Scan for the cell matching the given text and deliver its (x, y) coordinate at center. 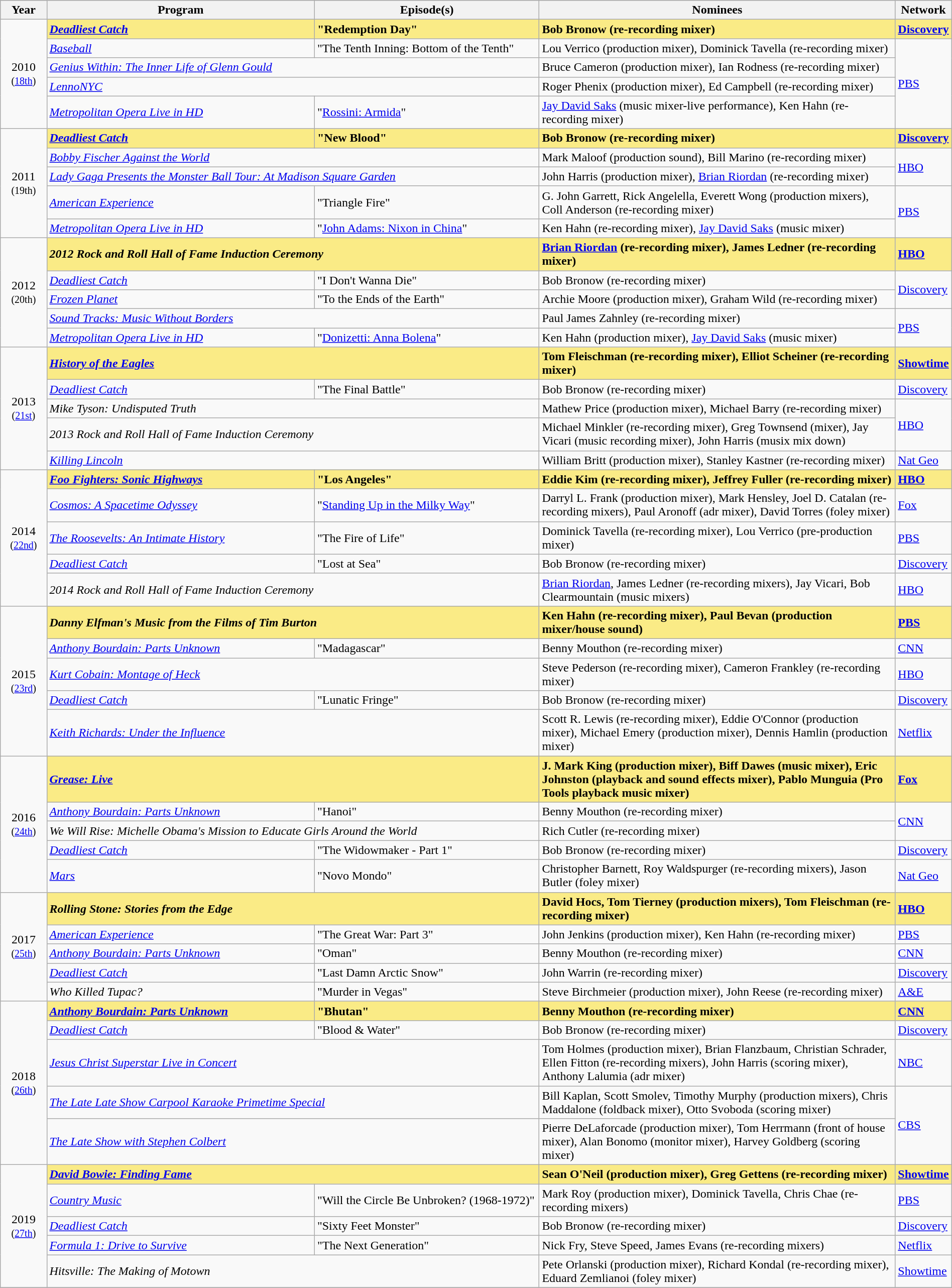
"Last Damn Arctic Snow" (427, 973)
Darryl L. Frank (production mixer), Mark Hensley, Joel D. Catalan (re-recording mixers), Paul Aronoff (adr mixer), David Torres (foley mixer) (717, 505)
Jesus Christ Superstar Live in Concert (293, 1062)
Program (181, 10)
"Will the Circle Be Unbroken? (1968-1972)" (427, 1201)
The Late Show with Stephen Colbert (293, 1142)
"Oman" (427, 953)
Jay David Saks (music mixer-live performance), Ken Hahn (re-recording mixer) (717, 113)
"Murder in Vegas" (427, 992)
"New Blood" (427, 138)
2012 (20th) (24, 292)
David Bowie: Finding Fame (293, 1174)
"The Great War: Part 3" (427, 934)
Country Music (181, 1201)
"Madagascar" (427, 648)
Paul James Zahnley (re-recording mixer) (717, 318)
Keith Richards: Under the Influence (293, 733)
"Lunatic Fringe" (427, 700)
Nick Fry, Steve Speed, James Evans (re-recording mixers) (717, 1245)
Network (923, 10)
"To the Ends of the Earth" (427, 299)
CBS (923, 1125)
Grease: Live (293, 779)
2013 Rock and Roll Hall of Fame Induction Ceremony (293, 434)
Who Killed Tupac? (181, 992)
"I Don't Wanna Die" (427, 280)
Kurt Cobain: Montage of Heck (293, 674)
John Warrin (re-recording mixer) (717, 973)
LennoNYC (293, 86)
Scott R. Lewis (re-recording mixer), Eddie O'Connor (production mixer), Michael Emery (production mixer), Dennis Hamlin (production mixer) (717, 733)
G. John Garrett, Rick Angelella, Everett Wong (production mixers), Coll Anderson (re-recording mixer) (717, 202)
We Will Rise: Michelle Obama's Mission to Educate Girls Around the World (293, 831)
"The Tenth Inning: Bottom of the Tenth" (427, 48)
Bobby Fischer Against the World (293, 157)
Mark Maloof (production sound), Bill Marino (re-recording mixer) (717, 157)
Sound Tracks: Music Without Borders (293, 318)
Pete Orlanski (production mixer), Richard Kondal (re-recording mixer), Eduard Zemlianoi (foley mixer) (717, 1271)
Mike Tyson: Undisputed Truth (293, 408)
Cosmos: A Spacetime Odyssey (181, 505)
Genius Within: The Inner Life of Glenn Gould (293, 67)
"Donizetti: Anna Bolena" (427, 338)
Hitsville: The Making of Motown (293, 1271)
Ken Hahn (re-recording mixer), Jay David Saks (music mixer) (717, 228)
The Late Late Show Carpool Karaoke Primetime Special (293, 1102)
"Lost at Sea" (427, 564)
Pierre DeLaforcade (production mixer), Tom Herrmann (front of house mixer), Alan Bonomo (monitor mixer), Harvey Goldberg (scoring mixer) (717, 1142)
Mathew Price (production mixer), Michael Barry (re-recording mixer) (717, 408)
Year (24, 10)
Ken Hahn (production mixer), Jay David Saks (music mixer) (717, 338)
John Harris (production mixer), Brian Riordan (re-recording mixer) (717, 176)
"The Final Battle" (427, 389)
William Britt (production mixer), Stanley Kastner (re-recording mixer) (717, 460)
"Los Angeles" (427, 479)
"The Next Generation" (427, 1245)
Foo Fighters: Sonic Highways (181, 479)
David Hocs, Tom Tierney (production mixers), Tom Fleischman (re-recording mixer) (717, 908)
2013 (21st) (24, 408)
2012 Rock and Roll Hall of Fame Induction Ceremony (293, 254)
2019 (27th) (24, 1226)
NBC (923, 1062)
Roger Phenix (production mixer), Ed Campbell (re-recording mixer) (717, 86)
Bruce Cameron (production mixer), Ian Rodness (re-recording mixer) (717, 67)
Christopher Barnett, Roy Waldspurger (re-recording mixers), Jason Butler (foley mixer) (717, 876)
"Standing Up in the Milky Way" (427, 505)
"Hanoi" (427, 812)
History of the Eagles (293, 364)
Formula 1: Drive to Survive (181, 1245)
2015 (23rd) (24, 681)
2014 Rock and Roll Hall of Fame Induction Ceremony (293, 590)
Archie Moore (production mixer), Graham Wild (re-recording mixer) (717, 299)
Rich Cutler (re-recording mixer) (717, 831)
Brian Riordan (re-recording mixer), James Ledner (re-recording mixer) (717, 254)
2018 (26th) (24, 1083)
Ken Hahn (re-recording mixer), Paul Bevan (production mixer/house sound) (717, 622)
Bill Kaplan, Scott Smolev, Timothy Murphy (production mixers), Chris Maddalone (foldback mixer), Otto Svoboda (scoring mixer) (717, 1102)
The Roosevelts: An Intimate History (181, 538)
Mark Roy (production mixer), Dominick Tavella, Chris Chae (re-recording mixers) (717, 1201)
"Rossini: Armida" (427, 113)
"Novo Mondo" (427, 876)
"John Adams: Nixon in China" (427, 228)
Michael Minkler (re-recording mixer), Greg Townsend (mixer), Jay Vicari (music recording mixer), John Harris (musix mix down) (717, 434)
"The Widowmaker - Part 1" (427, 850)
"Blood & Water" (427, 1030)
Frozen Planet (181, 299)
Dominick Tavella (re-recording mixer), Lou Verrico (pre-production mixer) (717, 538)
Danny Elfman's Music from the Films of Tim Burton (293, 622)
John Jenkins (production mixer), Ken Hahn (re-recording mixer) (717, 934)
Mars (181, 876)
"The Fire of Life" (427, 538)
2011 (19th) (24, 183)
"Sixty Feet Monster" (427, 1226)
"Bhutan" (427, 1011)
Steve Pederson (re-recording mixer), Cameron Frankley (re-recording mixer) (717, 674)
Sean O'Neil (production mixer), Greg Gettens (re-recording mixer) (717, 1174)
Brian Riordan, James Ledner (re-recording mixers), Jay Vicari, Bob Clearmountain (music mixers) (717, 590)
"Triangle Fire" (427, 202)
Eddie Kim (re-recording mixer), Jeffrey Fuller (re-recording mixer) (717, 479)
Lou Verrico (production mixer), Dominick Tavella (re-recording mixer) (717, 48)
2017 (25th) (24, 946)
Killing Lincoln (293, 460)
"Redemption Day" (427, 29)
Lady Gaga Presents the Monster Ball Tour: At Madison Square Garden (293, 176)
Steve Birchmeier (production mixer), John Reese (re-recording mixer) (717, 992)
Nominees (717, 10)
Rolling Stone: Stories from the Edge (293, 908)
Tom Fleischman (re-recording mixer), Elliot Scheiner (re-recording mixer) (717, 364)
Episode(s) (427, 10)
2010 (18th) (24, 74)
Baseball (181, 48)
2014 (22nd) (24, 538)
2016 (24th) (24, 824)
A&E (923, 992)
